Output the [X, Y] coordinate of the center of the cell containing the given text.  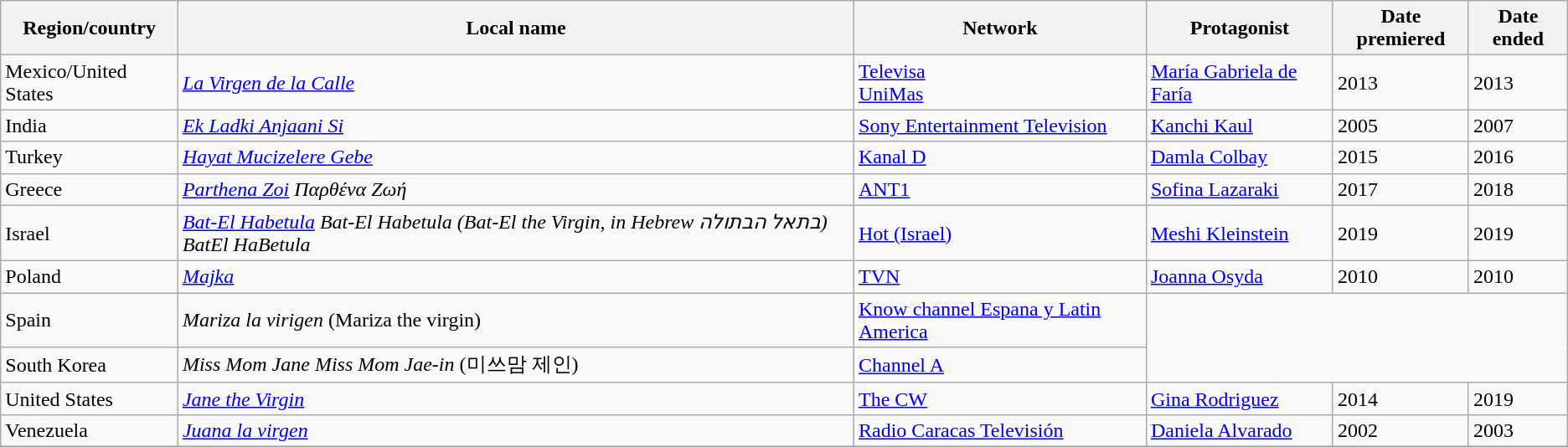
Local name [516, 28]
Channel A [1000, 365]
Joanna Osyda [1240, 277]
Greece [90, 189]
Sofina Lazaraki [1240, 189]
Date premiered [1400, 28]
Sony Entertainment Television [1000, 126]
María Gabriela de Faría [1240, 82]
Bat-El Habetula Bat-El Habetula (Bat-El the Virgin, in Hebrew בתאל הבתולה) BatEl HaBetula [516, 233]
Ek Ladki Anjaani Si [516, 126]
ANT1 [1000, 189]
Date ended [1518, 28]
Protagonist [1240, 28]
Parthena Zoi Παρθένα Ζωή [516, 189]
Venezuela [90, 430]
South Korea [90, 365]
Kanchi Kaul [1240, 126]
India [90, 126]
Know channel Espana y Latin America [1000, 320]
Israel [90, 233]
Mariza la virigen (Mariza the virgin) [516, 320]
Miss Mom Jane Miss Mom Jae-in (미쓰맘 제인) [516, 365]
2005 [1400, 126]
2002 [1400, 430]
Daniela Alvarado [1240, 430]
2017 [1400, 189]
Network [1000, 28]
Radio Caracas Televisión [1000, 430]
Kanal D [1000, 157]
Mexico/United States [90, 82]
TVN [1000, 277]
2007 [1518, 126]
Meshi Kleinstein [1240, 233]
Majka [516, 277]
2003 [1518, 430]
Jane the Virgin [516, 398]
Gina Rodriguez [1240, 398]
Juana la virgen [516, 430]
Spain [90, 320]
Hot (Israel) [1000, 233]
Poland [90, 277]
2016 [1518, 157]
Damla Colbay [1240, 157]
2015 [1400, 157]
2018 [1518, 189]
United States [90, 398]
Region/country [90, 28]
2014 [1400, 398]
The CW [1000, 398]
Turkey [90, 157]
TelevisaUniMas [1000, 82]
La Virgen de la Calle [516, 82]
Hayat Mucizelere Gebe [516, 157]
